From the cell containing the given text, extract its center point as [X, Y] coordinate. 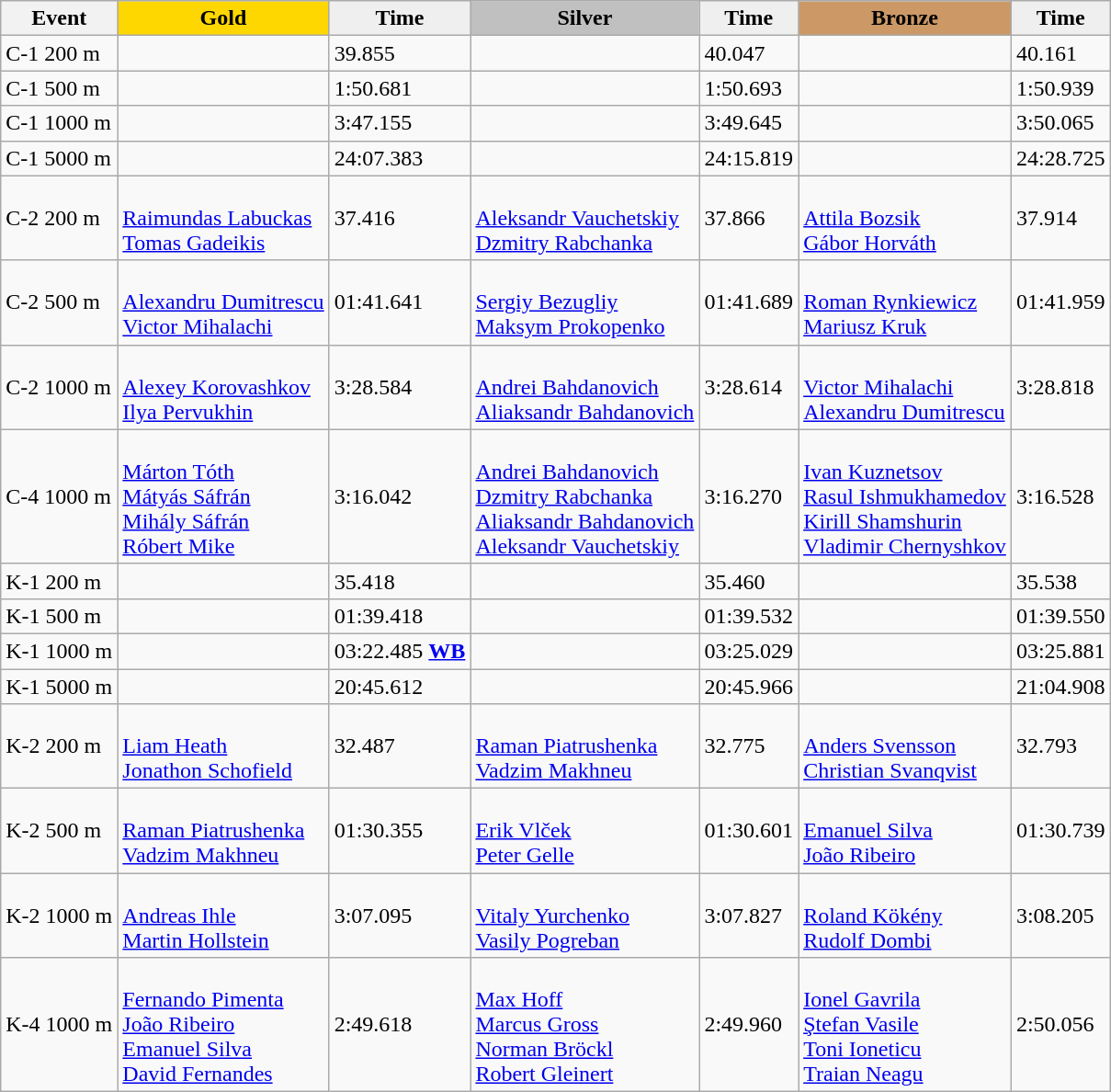
Alexey KorovashkovIlya Pervukhin [223, 387]
Silver [584, 18]
Andrei BahdanovichDzmitry RabchankaAliaksandr BahdanovichAleksandr Vauchetskiy [584, 496]
Márton TóthMátyás SáfránMihály SáfránRóbert Mike [223, 496]
3:07.095 [400, 916]
K-2 500 m [59, 831]
01:41.959 [1060, 302]
01:39.532 [749, 616]
3:16.528 [1060, 496]
01:39.550 [1060, 616]
35.538 [1060, 581]
K-4 1000 m [59, 1025]
01:30.355 [400, 831]
3:16.270 [749, 496]
03:25.881 [1060, 651]
39.855 [400, 53]
C-4 1000 m [59, 496]
24:07.383 [400, 158]
40.047 [749, 53]
Sergiy BezugliyMaksym Prokopenko [584, 302]
C-1 500 m [59, 88]
Attila BozsikGábor Horváth [905, 218]
Roland KökényRudolf Dombi [905, 916]
K-1 1000 m [59, 651]
3:47.155 [400, 123]
K-1 200 m [59, 581]
3:28.818 [1060, 387]
K-2 200 m [59, 746]
32.487 [400, 746]
K-1 500 m [59, 616]
01:41.641 [400, 302]
K-2 1000 m [59, 916]
1:50.939 [1060, 88]
35.460 [749, 581]
C-2 500 m [59, 302]
C-2 200 m [59, 218]
1:50.693 [749, 88]
3:08.205 [1060, 916]
2:49.618 [400, 1025]
Emanuel SilvaJoão Ribeiro [905, 831]
24:15.819 [749, 158]
Gold [223, 18]
Erik VlčekPeter Gelle [584, 831]
3:50.065 [1060, 123]
Roman RynkiewiczMariusz Kruk [905, 302]
37.866 [749, 218]
40.161 [1060, 53]
Bronze [905, 18]
C-1 1000 m [59, 123]
35.418 [400, 581]
Aleksandr VauchetskiyDzmitry Rabchanka [584, 218]
3:07.827 [749, 916]
01:39.418 [400, 616]
Fernando PimentaJoão RibeiroEmanuel SilvaDavid Fernandes [223, 1025]
20:45.612 [400, 687]
3:28.584 [400, 387]
01:41.689 [749, 302]
01:30.601 [749, 831]
Vitaly YurchenkoVasily Pogreban [584, 916]
37.914 [1060, 218]
Andreas IhleMartin Hollstein [223, 916]
Victor MihalachiAlexandru Dumitrescu [905, 387]
03:25.029 [749, 651]
3:16.042 [400, 496]
2:50.056 [1060, 1025]
2:49.960 [749, 1025]
32.793 [1060, 746]
Event [59, 18]
Liam HeathJonathon Schofield [223, 746]
3:49.645 [749, 123]
20:45.966 [749, 687]
Anders SvenssonChristian Svanqvist [905, 746]
Ionel GavrilaŞtefan VasileToni IoneticuTraian Neagu [905, 1025]
01:30.739 [1060, 831]
32.775 [749, 746]
1:50.681 [400, 88]
03:22.485 WB [400, 651]
21:04.908 [1060, 687]
24:28.725 [1060, 158]
C-2 1000 m [59, 387]
Max HoffMarcus GrossNorman BröcklRobert Gleinert [584, 1025]
C-1 200 m [59, 53]
C-1 5000 m [59, 158]
3:28.614 [749, 387]
Andrei BahdanovichAliaksandr Bahdanovich [584, 387]
Ivan KuznetsovRasul IshmukhamedovKirill ShamshurinVladimir Chernyshkov [905, 496]
37.416 [400, 218]
K-1 5000 m [59, 687]
Raimundas LabuckasTomas Gadeikis [223, 218]
Alexandru DumitrescuVictor Mihalachi [223, 302]
